Capture the cell that displays the provided text and extract its (X, Y) central coordinate. 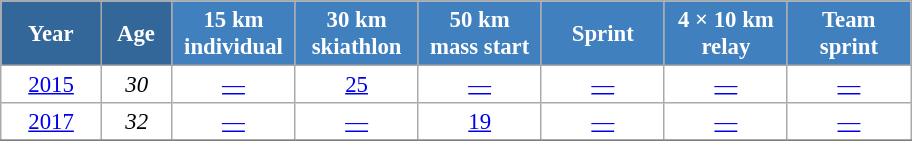
15 km individual (234, 34)
Age (136, 34)
50 km mass start (480, 34)
19 (480, 122)
32 (136, 122)
4 × 10 km relay (726, 34)
Year (52, 34)
2015 (52, 85)
25 (356, 85)
Sprint (602, 34)
30 (136, 85)
Team sprint (848, 34)
30 km skiathlon (356, 34)
2017 (52, 122)
